Find where the given text appears and provide that cell's center as (X, Y) coordinate. 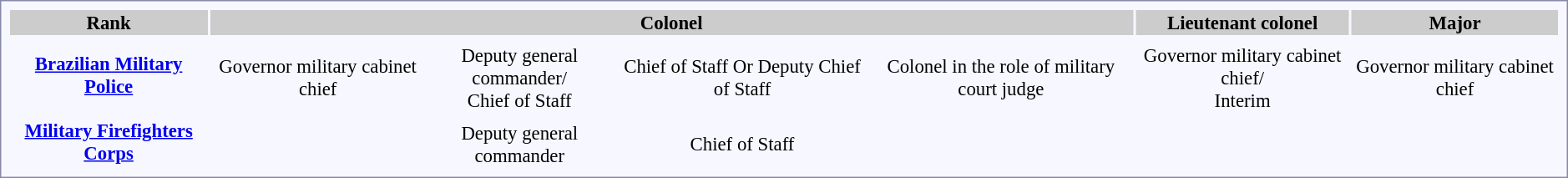
Lieutenant colonel (1242, 23)
Colonel (671, 23)
Deputy general commander (519, 144)
Colonel in the role of military court judge (1002, 78)
Military Firefighters Corps (109, 142)
Major (1454, 23)
Chief of Staff Or Deputy Chief of Staff (741, 78)
Brazilian Military Police (109, 75)
Chief of Staff (741, 144)
Deputy general commander/Chief of Staff (519, 78)
Rank (109, 23)
Governor military cabinet chief/Interim (1242, 78)
